Identify which cell holds the provided text, then report its (X, Y) central coordinate. 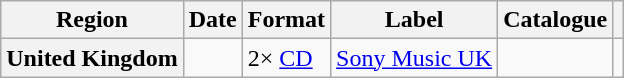
Date (212, 20)
2× CD (286, 58)
Label (414, 20)
Format (286, 20)
Catalogue (556, 20)
United Kingdom (92, 58)
Region (92, 20)
Sony Music UK (414, 58)
